Determine the (X, Y) coordinate at the center of the cell enclosing the given text.  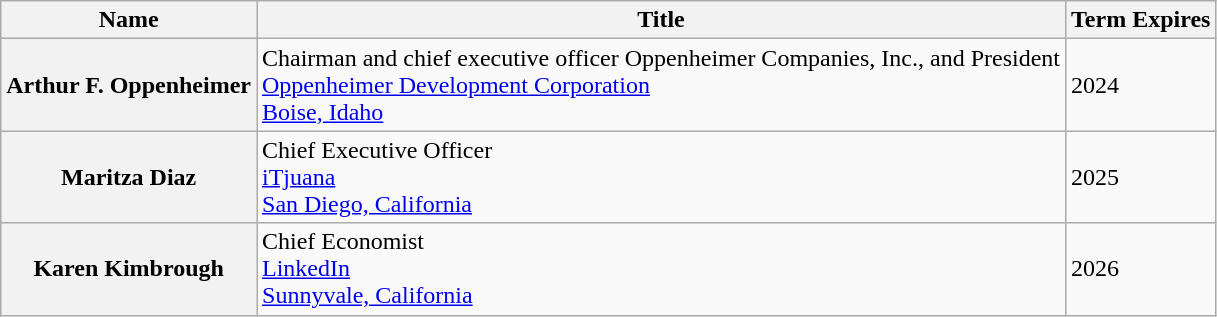
Arthur F. Oppenheimer (129, 85)
Title (660, 20)
2024 (1141, 85)
Chief Executive OfficeriTjuanaSan Diego, California (660, 177)
Term Expires (1141, 20)
2026 (1141, 269)
2025 (1141, 177)
Chairman and chief executive officer Oppenheimer Companies, Inc., and PresidentOppenheimer Development CorporationBoise, Idaho (660, 85)
Maritza Diaz (129, 177)
Karen Kimbrough (129, 269)
Chief EconomistLinkedInSunnyvale, California (660, 269)
Name (129, 20)
